Pinpoint the cell where the given text exists, returning its [x, y] midpoint coordinate. 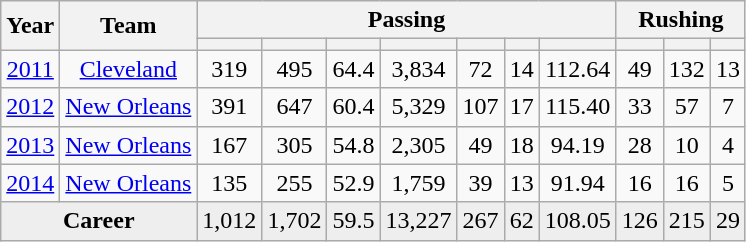
1,012 [230, 221]
107 [480, 107]
33 [640, 107]
391 [230, 107]
132 [686, 69]
64.4 [354, 69]
Team [128, 26]
7 [728, 107]
267 [480, 221]
495 [294, 69]
5,329 [418, 107]
91.94 [578, 183]
Cleveland [128, 69]
10 [686, 145]
60.4 [354, 107]
2012 [30, 107]
59.5 [354, 221]
Passing [406, 20]
2,305 [418, 145]
Rushing [680, 20]
17 [522, 107]
305 [294, 145]
13,227 [418, 221]
2011 [30, 69]
135 [230, 183]
28 [640, 145]
4 [728, 145]
3,834 [418, 69]
319 [230, 69]
108.05 [578, 221]
Career [99, 221]
167 [230, 145]
94.19 [578, 145]
52.9 [354, 183]
255 [294, 183]
62 [522, 221]
647 [294, 107]
1,702 [294, 221]
115.40 [578, 107]
2013 [30, 145]
215 [686, 221]
Year [30, 26]
54.8 [354, 145]
18 [522, 145]
1,759 [418, 183]
57 [686, 107]
2014 [30, 183]
112.64 [578, 69]
5 [728, 183]
39 [480, 183]
14 [522, 69]
72 [480, 69]
29 [728, 221]
126 [640, 221]
